Find where the given text appears and provide that cell's center as (x, y) coordinate. 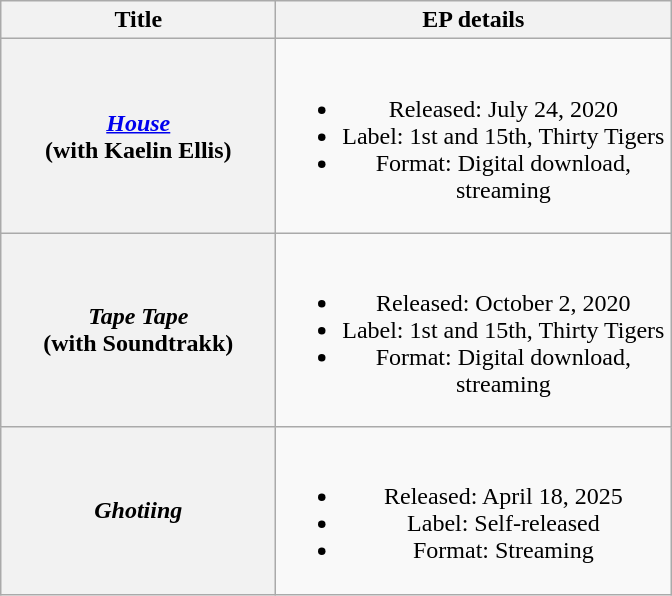
Tape Tape(with Soundtrakk) (138, 330)
Released: October 2, 2020Label: 1st and 15th, Thirty TigersFormat: Digital download, streaming (474, 330)
EP details (474, 20)
Released: April 18, 2025Label: Self-releasedFormat: Streaming (474, 510)
Ghotiing (138, 510)
House(with Kaelin Ellis) (138, 136)
Released: July 24, 2020Label: 1st and 15th, Thirty TigersFormat: Digital download, streaming (474, 136)
Title (138, 20)
